Determine the (x, y) coordinate at the center of the cell enclosing the given text.  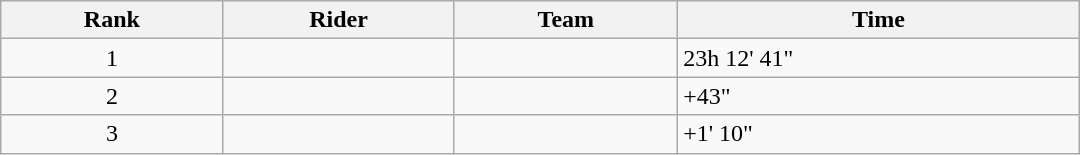
+1' 10" (879, 134)
1 (112, 58)
2 (112, 96)
Team (566, 20)
Rank (112, 20)
3 (112, 134)
+43" (879, 96)
Rider (338, 20)
23h 12' 41" (879, 58)
Time (879, 20)
